Return the [X, Y] coordinate for the center point of the cell that contains the specified text.  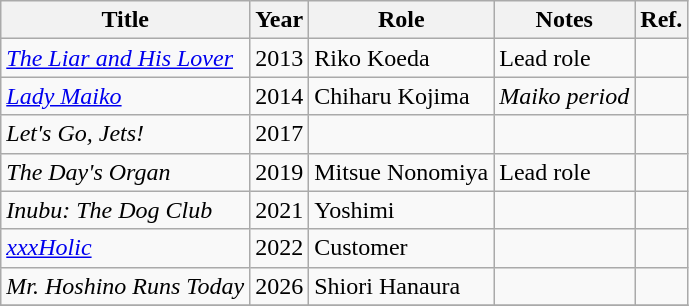
Mitsue Nonomiya [402, 172]
Let's Go, Jets! [126, 134]
Customer [402, 248]
Inubu: The Dog Club [126, 210]
2017 [280, 134]
Year [280, 20]
2013 [280, 58]
2022 [280, 248]
The Day's Organ [126, 172]
Mr. Hoshino Runs Today [126, 286]
Shiori Hanaura [402, 286]
Chiharu Kojima [402, 96]
Ref. [662, 20]
2014 [280, 96]
Maiko period [564, 96]
The Liar and His Lover [126, 58]
2026 [280, 286]
2019 [280, 172]
2021 [280, 210]
Riko Koeda [402, 58]
Notes [564, 20]
Role [402, 20]
Title [126, 20]
xxxHolic [126, 248]
Yoshimi [402, 210]
Lady Maiko [126, 96]
